From the cell containing the given text, extract its center point as [X, Y] coordinate. 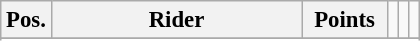
Pos. [26, 20]
Points [345, 20]
Rider [176, 20]
